From the cell containing the given text, extract its center point as [x, y] coordinate. 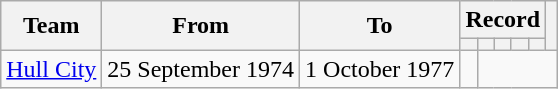
Team [52, 26]
From [201, 26]
Record [503, 20]
Hull City [52, 69]
1 October 1977 [380, 69]
To [380, 26]
25 September 1974 [201, 69]
